Determine the (X, Y) coordinate at the center of the cell enclosing the given text.  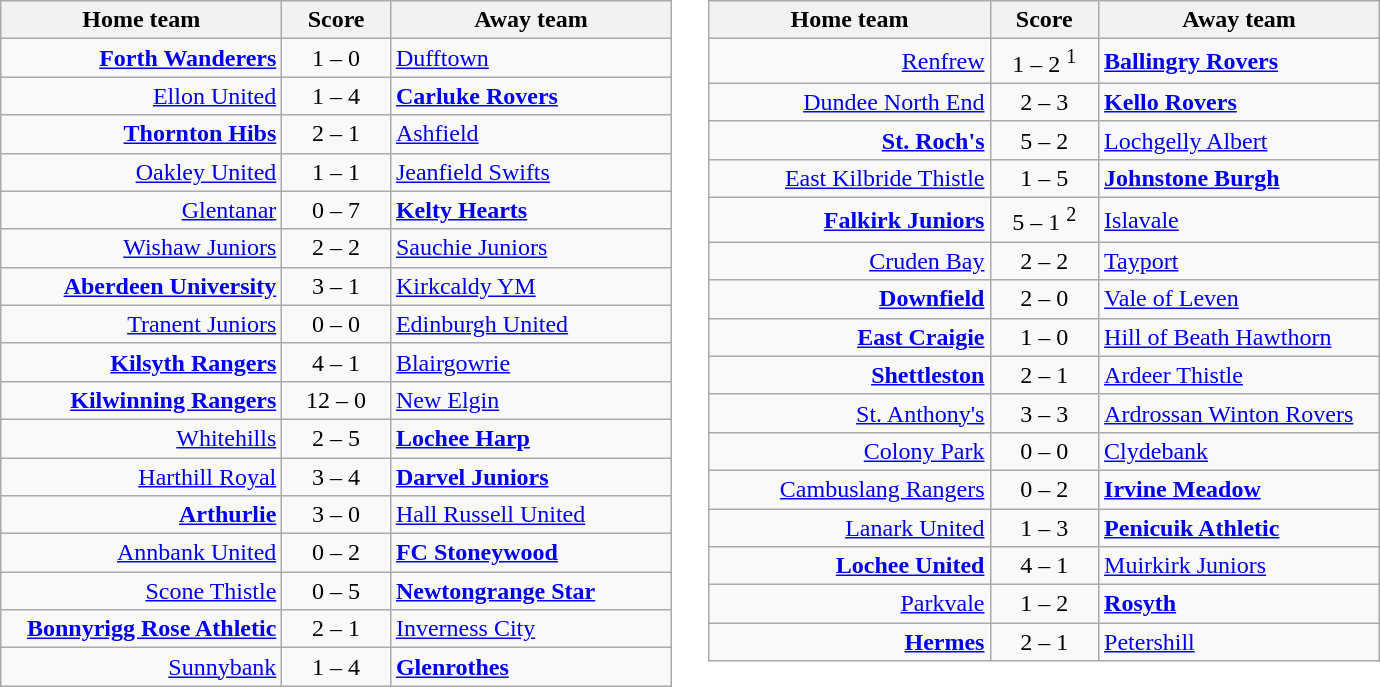
Annbank United (142, 553)
Colony Park (850, 451)
Irvine Meadow (1240, 489)
New Elgin (530, 400)
Lochee United (850, 566)
Islavale (1240, 220)
Kilwinning Rangers (142, 400)
Kilsyth Rangers (142, 362)
Edinburgh United (530, 324)
Tranent Juniors (142, 324)
Thornton Hibs (142, 134)
Glentanar (142, 210)
1 – 2 1 (1044, 62)
Hermes (850, 642)
0 – 5 (336, 591)
Johnstone Burgh (1240, 178)
Darvel Juniors (530, 477)
5 – 2 (1044, 140)
Downfield (850, 299)
East Kilbride Thistle (850, 178)
Lochee Harp (530, 438)
Carluke Rovers (530, 96)
Arthurlie (142, 515)
Dundee North End (850, 102)
Kirkcaldy YM (530, 286)
Vale of Leven (1240, 299)
East Craigie (850, 337)
2 – 3 (1044, 102)
3 – 1 (336, 286)
Bonnyrigg Rose Athletic (142, 629)
Lochgelly Albert (1240, 140)
Tayport (1240, 261)
Sauchie Juniors (530, 248)
Oakley United (142, 172)
Clydebank (1240, 451)
3 – 4 (336, 477)
Falkirk Juniors (850, 220)
1 – 5 (1044, 178)
St. Roch's (850, 140)
Jeanfield Swifts (530, 172)
3 – 3 (1044, 413)
2 – 5 (336, 438)
12 – 0 (336, 400)
Aberdeen University (142, 286)
Forth Wanderers (142, 58)
Parkvale (850, 604)
3 – 0 (336, 515)
1 – 2 (1044, 604)
Sunnybank (142, 667)
Renfrew (850, 62)
5 – 1 2 (1044, 220)
St. Anthony's (850, 413)
Ashfield (530, 134)
Whitehills (142, 438)
Blairgowrie (530, 362)
Penicuik Athletic (1240, 528)
Rosyth (1240, 604)
Inverness City (530, 629)
Ellon United (142, 96)
Harthill Royal (142, 477)
Cruden Bay (850, 261)
Shettleston (850, 375)
Scone Thistle (142, 591)
Kello Rovers (1240, 102)
Newtongrange Star (530, 591)
Petershill (1240, 642)
Ballingry Rovers (1240, 62)
Dufftown (530, 58)
Glenrothes (530, 667)
Hill of Beath Hawthorn (1240, 337)
0 – 7 (336, 210)
FC Stoneywood (530, 553)
1 – 3 (1044, 528)
Ardeer Thistle (1240, 375)
Kelty Hearts (530, 210)
Ardrossan Winton Rovers (1240, 413)
1 – 1 (336, 172)
2 – 0 (1044, 299)
Wishaw Juniors (142, 248)
Lanark United (850, 528)
Hall Russell United (530, 515)
Muirkirk Juniors (1240, 566)
Cambuslang Rangers (850, 489)
